Return the (X, Y) coordinate for the center point of the cell that contains the specified text.  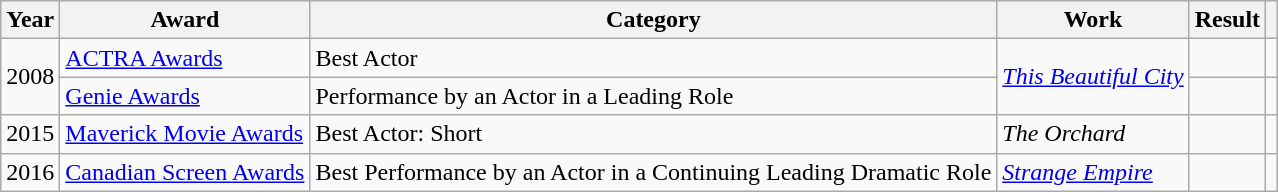
Canadian Screen Awards (185, 172)
2016 (30, 172)
2015 (30, 134)
Year (30, 20)
Performance by an Actor in a Leading Role (654, 96)
ACTRA Awards (185, 58)
Result (1227, 20)
Genie Awards (185, 96)
Best Actor: Short (654, 134)
Best Actor (654, 58)
The Orchard (1093, 134)
Maverick Movie Awards (185, 134)
Strange Empire (1093, 172)
Best Performance by an Actor in a Continuing Leading Dramatic Role (654, 172)
This Beautiful City (1093, 77)
Award (185, 20)
Work (1093, 20)
2008 (30, 77)
Category (654, 20)
